Provide the [x, y] coordinate of the cell's center where the given text is located.  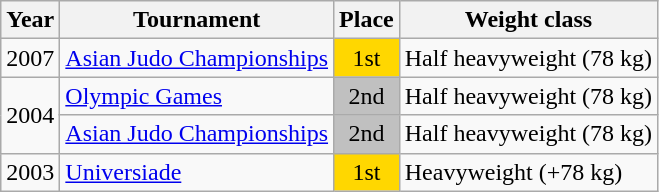
2007 [30, 58]
Universiade [197, 172]
Olympic Games [197, 96]
Place [367, 20]
Weight class [528, 20]
Tournament [197, 20]
Year [30, 20]
2003 [30, 172]
Heavyweight (+78 kg) [528, 172]
2004 [30, 115]
